Extract the (X, Y) coordinate from the center of the cell holding the provided text.  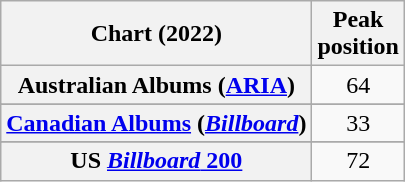
US Billboard 200 (156, 161)
Australian Albums (ARIA) (156, 85)
33 (358, 123)
Peakposition (358, 34)
Canadian Albums (Billboard) (156, 123)
72 (358, 161)
Chart (2022) (156, 34)
64 (358, 85)
